Find where the given text appears and provide that cell's center as (x, y) coordinate. 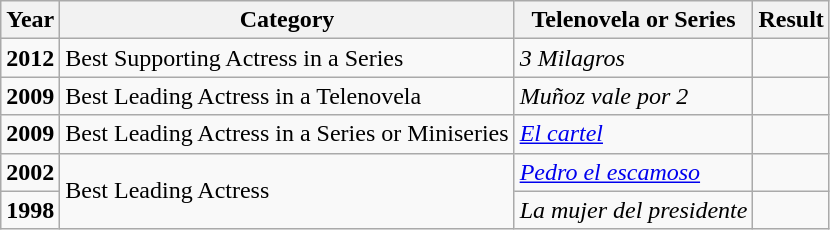
Category (287, 20)
El cartel (634, 134)
Muñoz vale por 2 (634, 96)
La mujer del presidente (634, 210)
Result (791, 20)
Telenovela or Series (634, 20)
Best Supporting Actress in a Series (287, 58)
Year (30, 20)
2012 (30, 58)
Best Leading Actress in a Telenovela (287, 96)
3 Milagros (634, 58)
2002 (30, 172)
Best Leading Actress (287, 191)
1998 (30, 210)
Pedro el escamoso (634, 172)
Best Leading Actress in a Series or Miniseries (287, 134)
